For the text-containing cell, return its midpoint in (x, y) coordinate format. 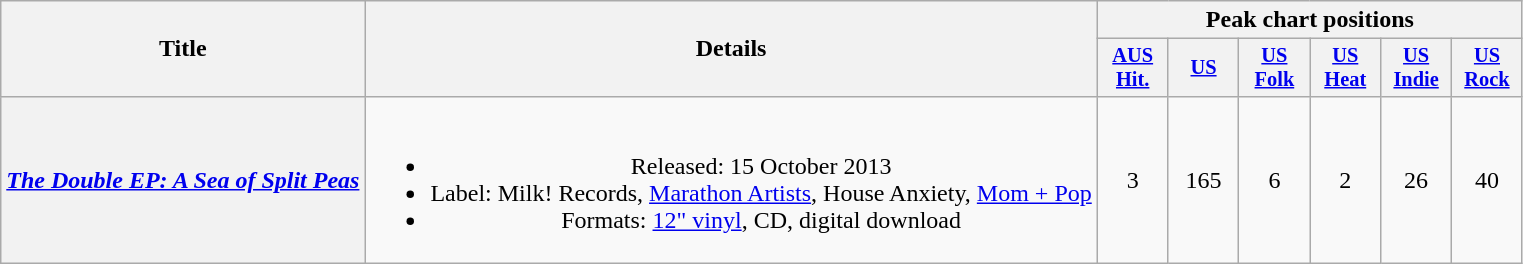
Released: 15 October 2013Label: Milk! Records, Marathon Artists, House Anxiety, Mom + PopFormats: 12" vinyl, CD, digital download (731, 180)
Details (731, 49)
US (1204, 68)
Peak chart positions (1310, 20)
The Double EP: A Sea of Split Peas (183, 180)
165 (1204, 180)
USHeat (1346, 68)
AUSHit. (1132, 68)
USIndie (1416, 68)
USRock (1488, 68)
Title (183, 49)
3 (1132, 180)
6 (1274, 180)
2 (1346, 180)
26 (1416, 180)
USFolk (1274, 68)
40 (1488, 180)
